Search for the cell housing the specified text and yield its (X, Y) center coordinate. 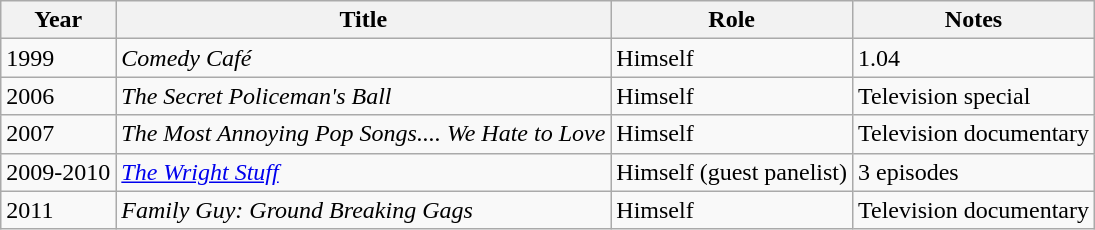
Role (732, 20)
1.04 (974, 58)
Title (364, 20)
The Wright Stuff (364, 172)
2009-2010 (58, 172)
Himself (guest panelist) (732, 172)
Comedy Café (364, 58)
3 episodes (974, 172)
Family Guy: Ground Breaking Gags (364, 210)
2007 (58, 134)
Year (58, 20)
Television special (974, 96)
Notes (974, 20)
The Secret Policeman's Ball (364, 96)
The Most Annoying Pop Songs.... We Hate to Love (364, 134)
2006 (58, 96)
2011 (58, 210)
1999 (58, 58)
